Search for the cell housing the specified text and yield its [x, y] center coordinate. 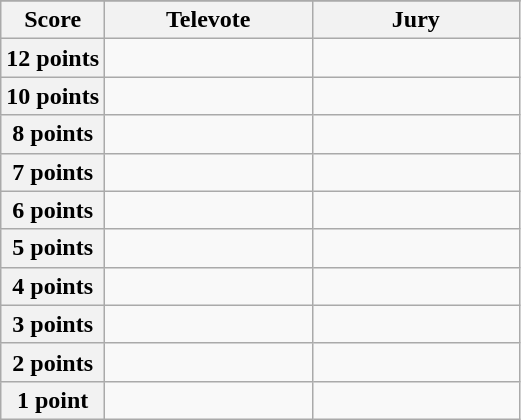
6 points [53, 210]
7 points [53, 172]
Jury [416, 20]
3 points [53, 324]
10 points [53, 96]
8 points [53, 134]
12 points [53, 58]
Televote [209, 20]
5 points [53, 248]
4 points [53, 286]
2 points [53, 362]
1 point [53, 400]
Score [53, 20]
